Pinpoint the cell where the given text exists, returning its [X, Y] midpoint coordinate. 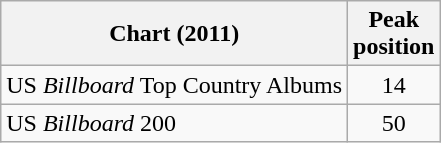
Peakposition [394, 34]
US Billboard Top Country Albums [174, 85]
50 [394, 123]
US Billboard 200 [174, 123]
14 [394, 85]
Chart (2011) [174, 34]
